From the cell containing the given text, extract its center point as [x, y] coordinate. 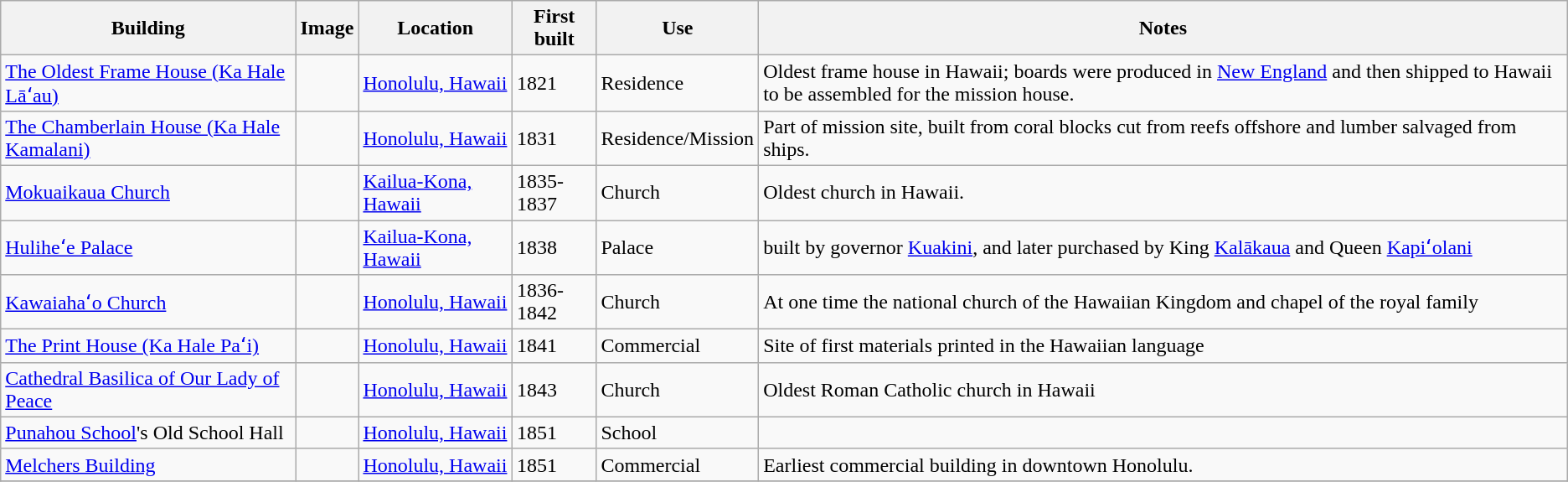
1841 [554, 346]
Huliheʻe Palace [148, 246]
Part of mission site, built from coral blocks cut from reefs offshore and lumber salvaged from ships. [1163, 137]
At one time the national church of the Hawaiian Kingdom and chapel of the royal family [1163, 302]
1835-1837 [554, 193]
Location [436, 29]
The Oldest Frame House (Ka Hale Lāʻau) [148, 84]
Notes [1163, 29]
Site of first materials printed in the Hawaiian language [1163, 346]
Cathedral Basilica of Our Lady of Peace [148, 389]
Melchers Building [148, 464]
The Print House (Ka Hale Paʻi) [148, 346]
Image [327, 29]
Building [148, 29]
1821 [554, 84]
Use [678, 29]
Oldest Roman Catholic church in Hawaii [1163, 389]
1838 [554, 246]
Mokuaikaua Church [148, 193]
Punahou School's Old School Hall [148, 433]
School [678, 433]
1836-1842 [554, 302]
Earliest commercial building in downtown Honolulu. [1163, 464]
Oldest frame house in Hawaii; boards were produced in New England and then shipped to Hawaii to be assembled for the mission house. [1163, 84]
Palace [678, 246]
built by governor Kuakini, and later purchased by King Kalākaua and Queen Kapiʻolani [1163, 246]
1831 [554, 137]
Kawaiahaʻo Church [148, 302]
Residence/Mission [678, 137]
Oldest church in Hawaii. [1163, 193]
1843 [554, 389]
Residence [678, 84]
The Chamberlain House (Ka Hale Kamalani) [148, 137]
First built [554, 29]
